Find where the given text appears and provide that cell's center as [X, Y] coordinate. 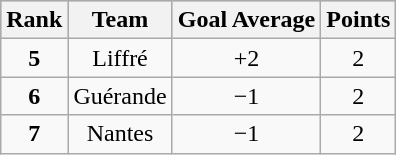
+2 [246, 58]
Team [120, 20]
5 [34, 58]
Rank [34, 20]
6 [34, 96]
Goal Average [246, 20]
7 [34, 134]
Liffré [120, 58]
Guérande [120, 96]
Nantes [120, 134]
Points [358, 20]
